Find where the given text appears and provide that cell's center as [X, Y] coordinate. 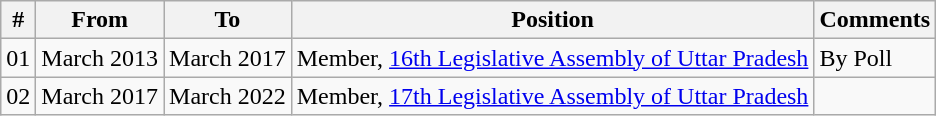
Member, 16th Legislative Assembly of Uttar Pradesh [552, 58]
By Poll [875, 58]
02 [18, 96]
01 [18, 58]
March 2022 [228, 96]
Member, 17th Legislative Assembly of Uttar Pradesh [552, 96]
To [228, 20]
# [18, 20]
Comments [875, 20]
From [100, 20]
March 2013 [100, 58]
Position [552, 20]
